From the cell containing the given text, extract its center point as (X, Y) coordinate. 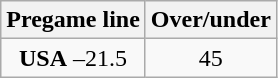
45 (210, 58)
Over/under (210, 20)
Pregame line (74, 20)
USA –21.5 (74, 58)
